Return (X, Y) of the center of cell containing provided text 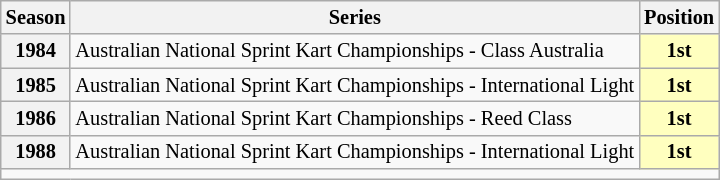
1986 (36, 118)
Australian National Sprint Kart Championships - Reed Class (354, 118)
1984 (36, 51)
1985 (36, 85)
Season (36, 17)
1988 (36, 152)
Australian National Sprint Kart Championships - Class Australia (354, 51)
Series (354, 17)
Position (679, 17)
